Return [x, y] of the center of cell containing provided text 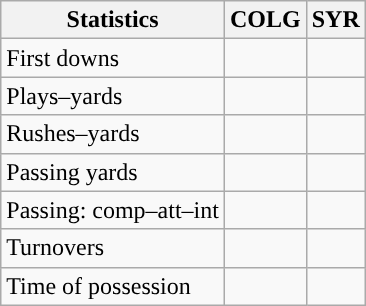
Rushes–yards [113, 134]
Passing: comp–att–int [113, 210]
Passing yards [113, 172]
Statistics [113, 20]
Time of possession [113, 286]
First downs [113, 58]
Turnovers [113, 248]
SYR [336, 20]
COLG [265, 20]
Plays–yards [113, 96]
